Detect which cell encompasses the target text, then output its (X, Y) center coordinate. 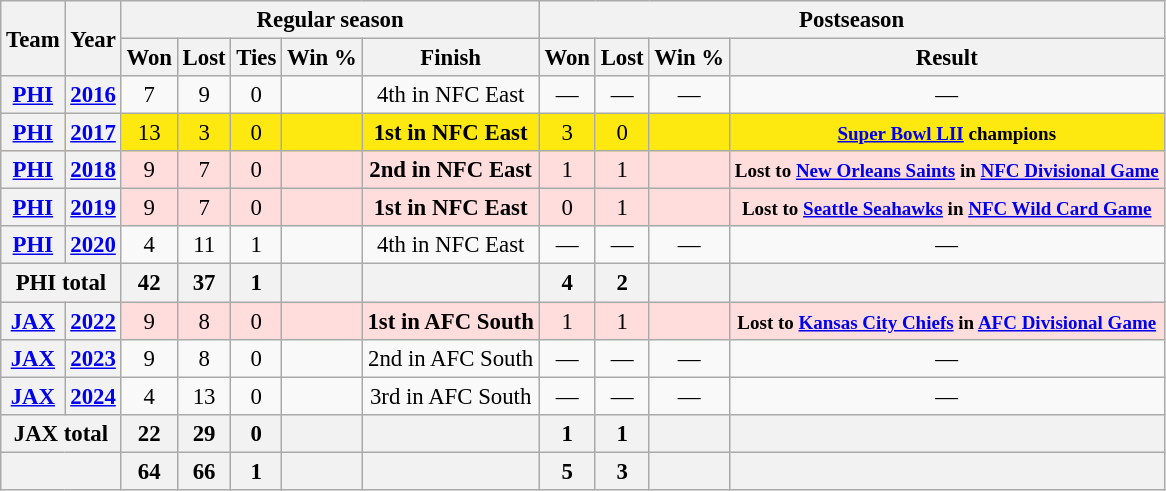
22 (149, 433)
2020 (93, 245)
1st in AFC South (450, 321)
2024 (93, 396)
29 (204, 433)
Lost to Seattle Seahawks in NFC Wild Card Game (946, 208)
Ties (256, 58)
JAX total (61, 433)
2018 (93, 170)
11 (204, 245)
Finish (450, 58)
64 (149, 471)
Team (33, 38)
Lost to New Orleans Saints in NFC Divisional Game (946, 170)
PHI total (61, 283)
Result (946, 58)
2nd in AFC South (450, 358)
37 (204, 283)
2016 (93, 95)
2019 (93, 208)
Regular season (330, 20)
2023 (93, 358)
Postseason (852, 20)
2017 (93, 133)
3rd in AFC South (450, 396)
5 (567, 471)
Year (93, 38)
2nd in NFC East (450, 170)
42 (149, 283)
2 (622, 283)
66 (204, 471)
Lost to Kansas City Chiefs in AFC Divisional Game (946, 321)
2022 (93, 321)
Super Bowl LII champions (946, 133)
